From the cell containing the given text, extract its center point as (x, y) coordinate. 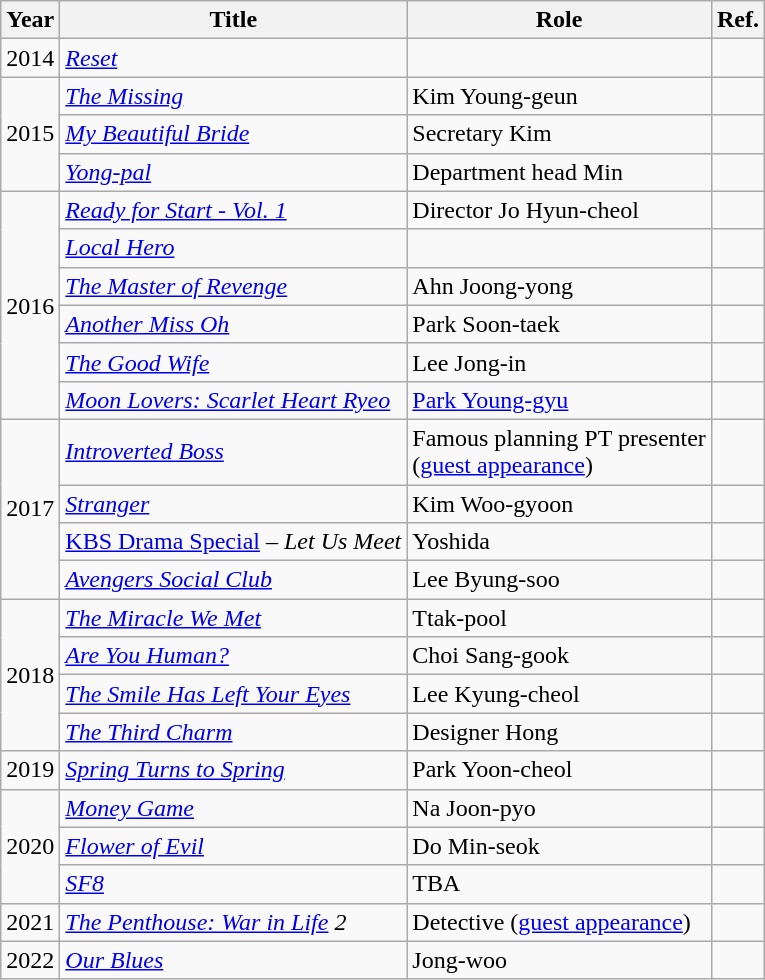
Another Miss Oh (234, 324)
Secretary Kim (560, 134)
Ahn Joong-yong (560, 286)
The Good Wife (234, 362)
Avengers Social Club (234, 580)
2018 (30, 675)
The Third Charm (234, 732)
The Master of Revenge (234, 286)
Yong-pal (234, 172)
2020 (30, 846)
2017 (30, 508)
Are You Human? (234, 656)
Yoshida (560, 542)
Lee Jong-in (560, 362)
The Smile Has Left Your Eyes (234, 694)
Na Joon-pyo (560, 808)
Do Min-seok (560, 846)
Ready for Start - Vol. 1 (234, 210)
Local Hero (234, 248)
Introverted Boss (234, 452)
Money Game (234, 808)
Designer Hong (560, 732)
Reset (234, 58)
The Miracle We Met (234, 618)
2021 (30, 922)
Ttak-pool (560, 618)
Director Jo Hyun-cheol (560, 210)
Year (30, 20)
Title (234, 20)
The Penthouse: War in Life 2 (234, 922)
2016 (30, 305)
2015 (30, 134)
Our Blues (234, 960)
Stranger (234, 503)
KBS Drama Special – Let Us Meet (234, 542)
Flower of Evil (234, 846)
Lee Kyung-cheol (560, 694)
Jong-woo (560, 960)
Lee Byung-soo (560, 580)
2014 (30, 58)
The Missing (234, 96)
2019 (30, 770)
Park Yoon-cheol (560, 770)
Role (560, 20)
Kim Woo-gyoon (560, 503)
Park Soon-taek (560, 324)
Detective (guest appearance) (560, 922)
Park Young-gyu (560, 400)
SF8 (234, 884)
Choi Sang-gook (560, 656)
Kim Young-geun (560, 96)
Spring Turns to Spring (234, 770)
My Beautiful Bride (234, 134)
2022 (30, 960)
Ref. (738, 20)
Department head Min (560, 172)
Moon Lovers: Scarlet Heart Ryeo (234, 400)
Famous planning PT presenter(guest appearance) (560, 452)
TBA (560, 884)
